Scan for the cell matching the given text and deliver its (x, y) coordinate at center. 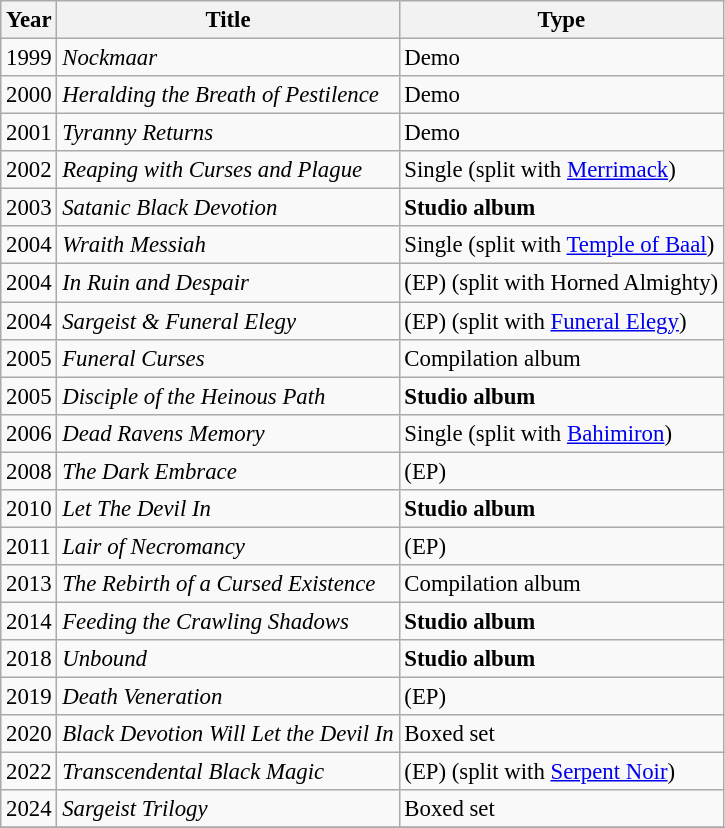
2014 (29, 621)
(EP) (split with Serpent Noir) (561, 772)
The Dark Embrace (228, 471)
Type (561, 20)
(EP) (split with Funeral Elegy) (561, 321)
Satanic Black Devotion (228, 208)
Year (29, 20)
2011 (29, 546)
Nockmaar (228, 58)
2001 (29, 133)
Heralding the Breath of Pestilence (228, 95)
2022 (29, 772)
2008 (29, 471)
In Ruin and Despair (228, 283)
Death Veneration (228, 697)
Title (228, 20)
Feeding the Crawling Shadows (228, 621)
Sargeist & Funeral Elegy (228, 321)
Lair of Necromancy (228, 546)
2000 (29, 95)
2019 (29, 697)
2024 (29, 809)
2006 (29, 433)
Transcendental Black Magic (228, 772)
The Rebirth of a Cursed Existence (228, 584)
Reaping with Curses and Plague (228, 170)
Tyranny Returns (228, 133)
2010 (29, 509)
2013 (29, 584)
Sargeist Trilogy (228, 809)
Single (split with Temple of Baal) (561, 245)
(EP) (split with Horned Almighty) (561, 283)
Single (split with Merrimack) (561, 170)
Let The Devil In (228, 509)
Wraith Messiah (228, 245)
1999 (29, 58)
Funeral Curses (228, 358)
Single (split with Bahimiron) (561, 433)
2018 (29, 659)
Dead Ravens Memory (228, 433)
2020 (29, 734)
Black Devotion Will Let the Devil In (228, 734)
Disciple of the Heinous Path (228, 396)
Unbound (228, 659)
2003 (29, 208)
2002 (29, 170)
